Capture the cell that displays the provided text and extract its (X, Y) central coordinate. 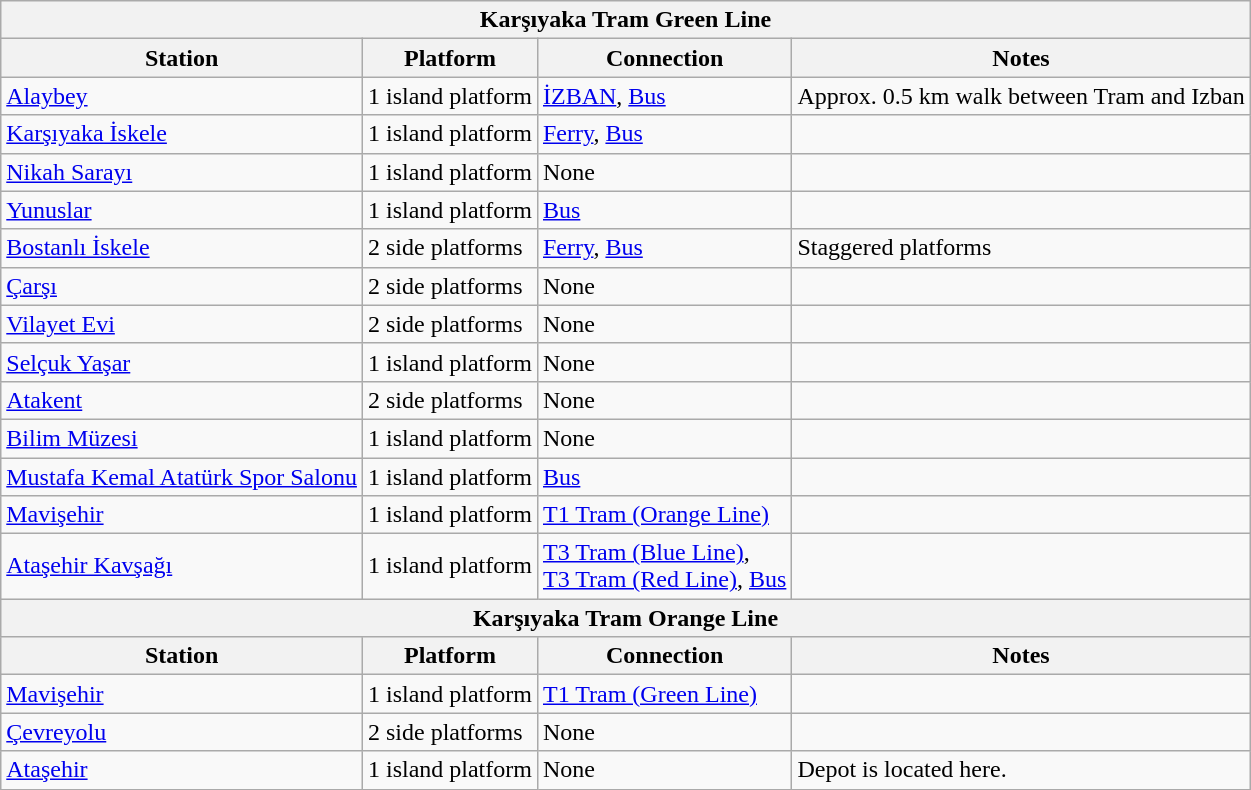
T1 Tram (Orange Line) (664, 515)
Depot is located here. (1021, 770)
Mustafa Kemal Atatürk Spor Salonu (182, 477)
Yunuslar (182, 210)
Vilayet Evi (182, 324)
İZBAN, Bus (664, 96)
Karşıyaka İskele (182, 134)
Staggered platforms (1021, 248)
Karşıyaka Tram Orange Line (626, 618)
Çevreyolu (182, 732)
T1 Tram (Green Line) (664, 694)
Çarşı (182, 286)
Selçuk Yaşar (182, 362)
Ataşehir (182, 770)
Bostanlı İskele (182, 248)
Nikah Sarayı (182, 172)
Alaybey (182, 96)
Karşıyaka Tram Green Line (626, 20)
T3 Tram (Blue Line),T3 Tram (Red Line), Bus (664, 566)
Ataşehir Kavşağı (182, 566)
Bilim Müzesi (182, 438)
Atakent (182, 400)
Approx. 0.5 km walk between Tram and Izban (1021, 96)
